Capture the cell that displays the provided text and extract its [x, y] central coordinate. 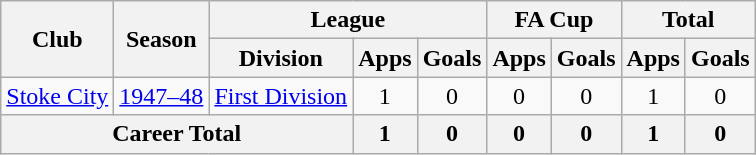
Career Total [177, 134]
Division [281, 58]
Club [58, 39]
1947–48 [162, 96]
Total [688, 20]
First Division [281, 96]
Stoke City [58, 96]
FA Cup [554, 20]
League [348, 20]
Season [162, 39]
